Capture the cell that displays the provided text and extract its [x, y] central coordinate. 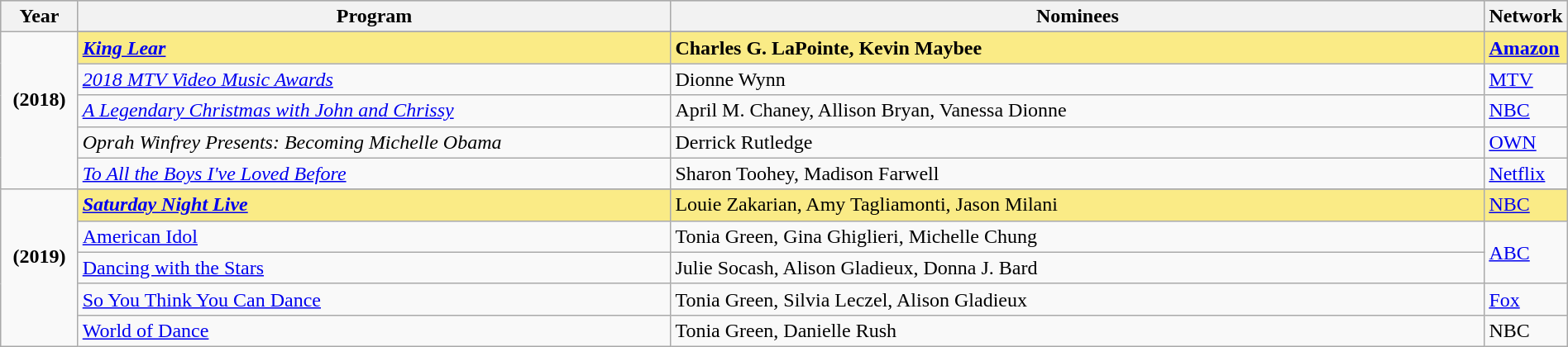
King Lear [374, 48]
Tonia Green, Gina Ghiglieri, Michelle Chung [1078, 236]
Louie Zakarian, Amy Tagliamonti, Jason Milani [1078, 205]
(2018) [40, 111]
2018 MTV Video Music Awards [374, 79]
Tonia Green, Silvia Leczel, Alison Gladieux [1078, 299]
Amazon [1526, 48]
Program [374, 17]
OWN [1526, 142]
MTV [1526, 79]
Year [40, 17]
Oprah Winfrey Presents: Becoming Michelle Obama [374, 142]
Network [1526, 17]
World of Dance [374, 330]
Nominees [1078, 17]
Netflix [1526, 173]
Sharon Toohey, Madison Farwell [1078, 173]
Fox [1526, 299]
Dionne Wynn [1078, 79]
(2019) [40, 268]
Charles G. LaPointe, Kevin Maybee [1078, 48]
To All the Boys I've Loved Before [374, 173]
ABC [1526, 252]
A Legendary Christmas with John and Chrissy [374, 111]
Julie Socash, Alison Gladieux, Donna J. Bard [1078, 268]
April M. Chaney, Allison Bryan, Vanessa Dionne [1078, 111]
Saturday Night Live [374, 205]
So You Think You Can Dance [374, 299]
Tonia Green, Danielle Rush [1078, 330]
Derrick Rutledge [1078, 142]
American Idol [374, 236]
Dancing with the Stars [374, 268]
